Search for the cell housing the specified text and yield its [X, Y] center coordinate. 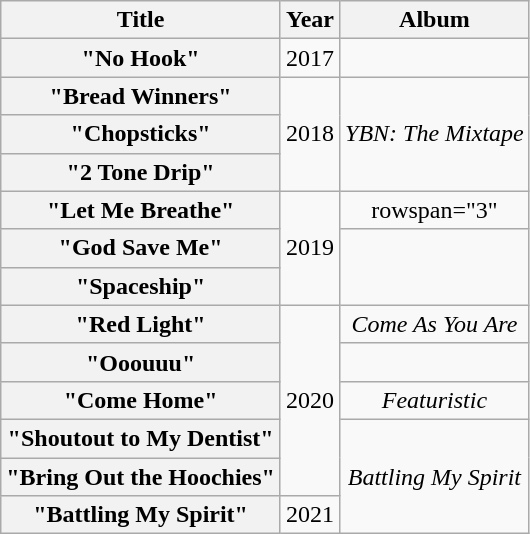
2021 [310, 515]
Featuristic [435, 400]
rowspan="3" [435, 210]
2017 [310, 58]
"2 Tone Drip" [141, 172]
Battling My Spirit [435, 476]
2018 [310, 134]
2020 [310, 400]
"Bread Winners" [141, 96]
"Shoutout to My Dentist" [141, 438]
"Spaceship" [141, 286]
2019 [310, 248]
YBN: The Mixtape [435, 134]
"God Save Me" [141, 248]
"Bring Out the Hoochies" [141, 477]
"Battling My Spirit" [141, 515]
"Red Light" [141, 324]
"Come Home" [141, 400]
"Ooouuu" [141, 362]
"Chopsticks" [141, 134]
Album [435, 20]
"Let Me Breathe" [141, 210]
Year [310, 20]
Come As You Are [435, 324]
"No Hook" [141, 58]
Title [141, 20]
